From the cell containing the given text, extract its center point as [x, y] coordinate. 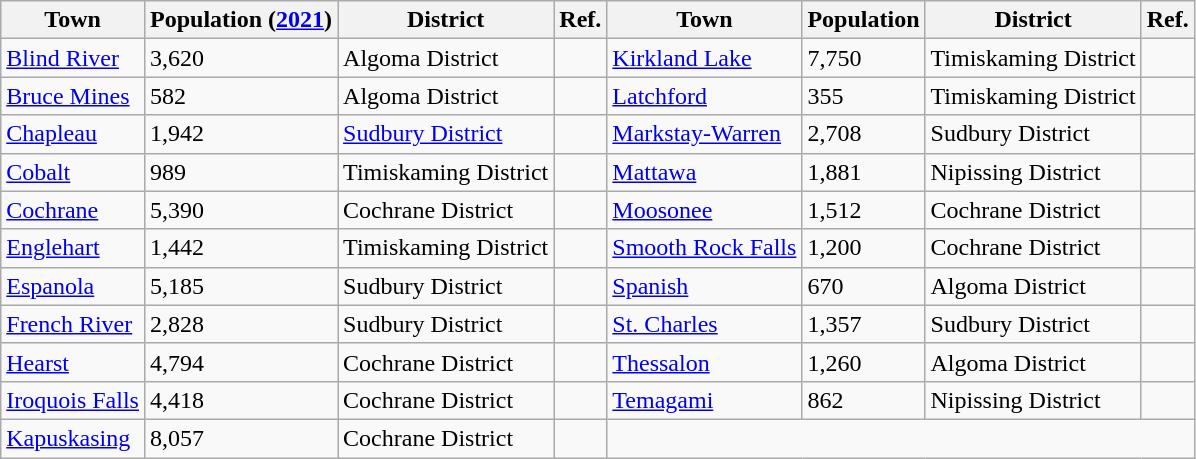
Blind River [73, 58]
Temagami [704, 400]
French River [73, 324]
5,185 [240, 286]
4,794 [240, 362]
670 [864, 286]
582 [240, 96]
5,390 [240, 210]
Spanish [704, 286]
St. Charles [704, 324]
Iroquois Falls [73, 400]
Moosonee [704, 210]
1,200 [864, 248]
Population (2021) [240, 20]
Population [864, 20]
2,828 [240, 324]
Chapleau [73, 134]
Latchford [704, 96]
Hearst [73, 362]
8,057 [240, 438]
2,708 [864, 134]
Espanola [73, 286]
1,442 [240, 248]
Thessalon [704, 362]
4,418 [240, 400]
Mattawa [704, 172]
Kapuskasing [73, 438]
Smooth Rock Falls [704, 248]
862 [864, 400]
989 [240, 172]
1,357 [864, 324]
Kirkland Lake [704, 58]
3,620 [240, 58]
Markstay-Warren [704, 134]
Cochrane [73, 210]
1,512 [864, 210]
1,942 [240, 134]
Bruce Mines [73, 96]
7,750 [864, 58]
1,881 [864, 172]
Cobalt [73, 172]
Englehart [73, 248]
1,260 [864, 362]
355 [864, 96]
